Identify which cell holds the provided text, then report its (X, Y) central coordinate. 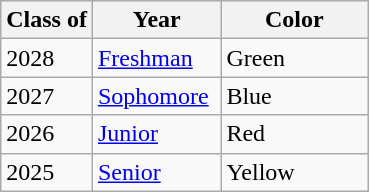
Junior (156, 134)
Green (294, 58)
2026 (47, 134)
Year (156, 20)
Senior (156, 172)
Class of (47, 20)
2025 (47, 172)
Blue (294, 96)
Yellow (294, 172)
2027 (47, 96)
Freshman (156, 58)
2028 (47, 58)
Red (294, 134)
Color (294, 20)
Sophomore (156, 96)
